Determine the [X, Y] coordinate at the center of the cell enclosing the given text.  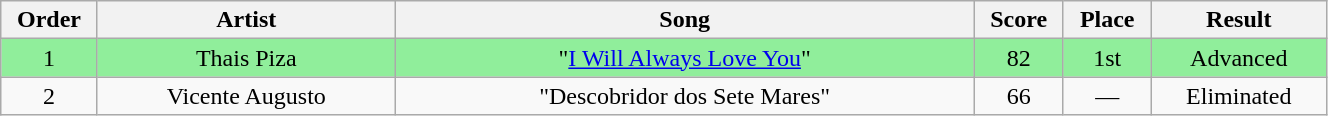
"I Will Always Love You" [684, 58]
2 [49, 96]
Artist [246, 20]
— [1107, 96]
Vicente Augusto [246, 96]
Score [1018, 20]
1st [1107, 58]
Thais Piza [246, 58]
Result [1238, 20]
Order [49, 20]
66 [1018, 96]
Song [684, 20]
Place [1107, 20]
"Descobridor dos Sete Mares" [684, 96]
Advanced [1238, 58]
82 [1018, 58]
1 [49, 58]
Eliminated [1238, 96]
